Find where the given text appears and provide that cell's center as [X, Y] coordinate. 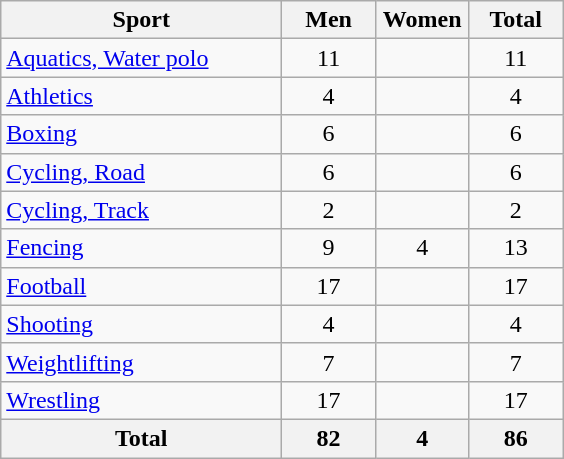
Women [422, 20]
Men [329, 20]
Cycling, Track [142, 210]
Athletics [142, 96]
Aquatics, Water polo [142, 58]
82 [329, 438]
Sport [142, 20]
Wrestling [142, 400]
Cycling, Road [142, 172]
Weightlifting [142, 362]
Football [142, 286]
Fencing [142, 248]
Boxing [142, 134]
13 [516, 248]
Shooting [142, 324]
86 [516, 438]
9 [329, 248]
